Detect which cell encompasses the target text, then output its (x, y) center coordinate. 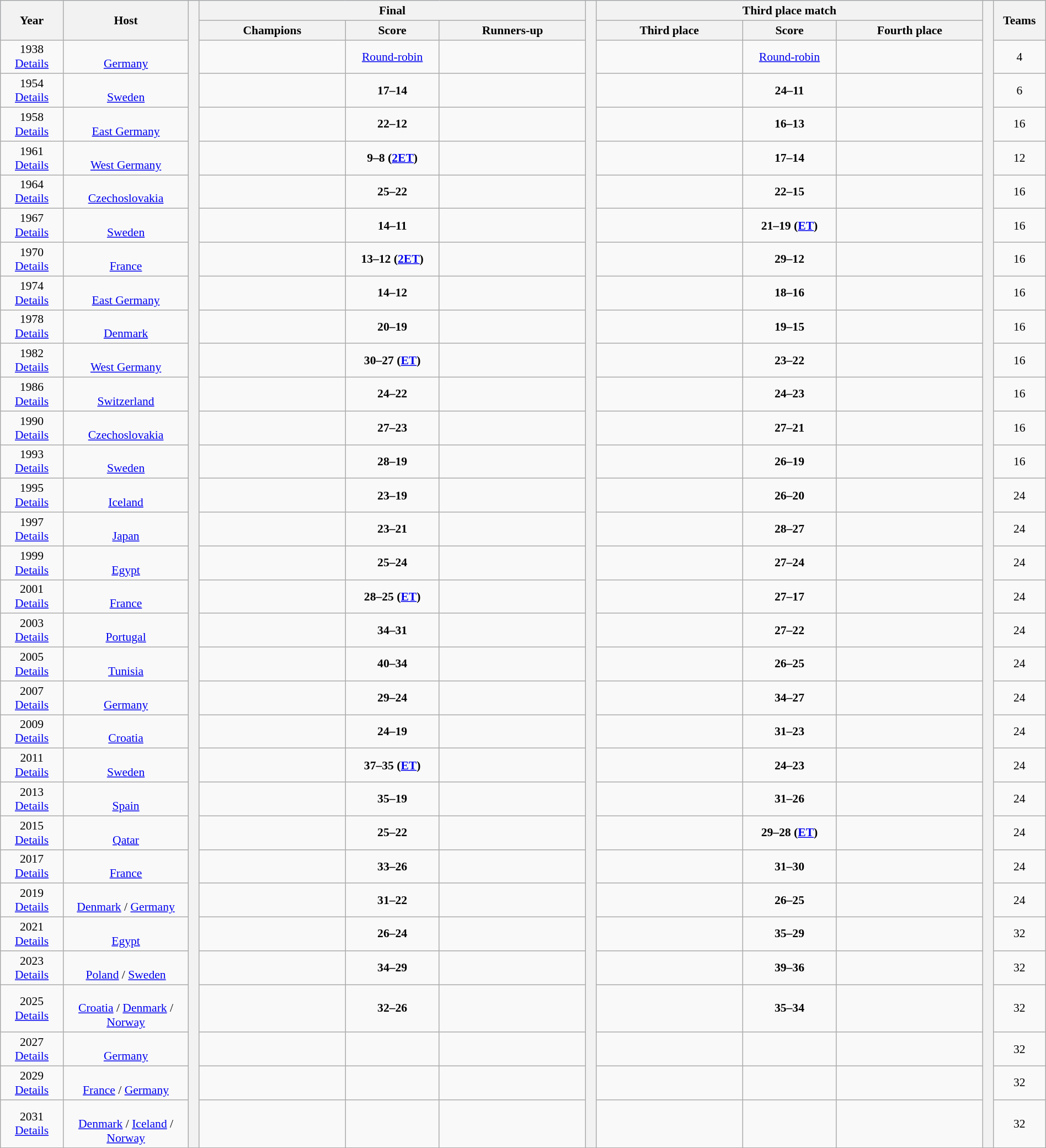
1974Details (32, 293)
1961Details (32, 158)
23–19 (392, 496)
26–24 (392, 934)
Year (32, 20)
2023Details (32, 968)
34–27 (789, 698)
29–12 (789, 259)
2001Details (32, 596)
28–25 (ET) (392, 596)
16–13 (789, 125)
2003Details (32, 630)
2013Details (32, 799)
28–27 (789, 529)
21–19 (ET) (789, 225)
France / Germany (126, 1083)
33–26 (392, 867)
2007Details (32, 698)
Croatia (126, 732)
35–29 (789, 934)
2017Details (32, 867)
1978Details (32, 327)
31–22 (392, 901)
34–31 (392, 630)
1990Details (32, 428)
2027Details (32, 1050)
1954Details (32, 91)
35–19 (392, 799)
9–8 (2ET) (392, 158)
31–30 (789, 867)
Runners-up (512, 30)
27–24 (789, 563)
Denmark / Germany (126, 901)
2025Details (32, 1009)
37–35 (ET) (392, 765)
1958Details (32, 125)
27–23 (392, 428)
12 (1020, 158)
2031Details (32, 1124)
26–19 (789, 461)
1993Details (32, 461)
1986Details (32, 394)
27–22 (789, 630)
19–15 (789, 327)
1999Details (32, 563)
34–29 (392, 968)
35–34 (789, 1009)
2015Details (32, 832)
24–19 (392, 732)
Host (126, 20)
2005Details (32, 665)
Third place (670, 30)
Spain (126, 799)
20–19 (392, 327)
Final (393, 10)
Teams (1020, 20)
18–16 (789, 293)
29–28 (ET) (789, 832)
1964Details (32, 192)
25–24 (392, 563)
27–17 (789, 596)
27–21 (789, 428)
Denmark (126, 327)
1995Details (32, 496)
Japan (126, 529)
1982Details (32, 361)
26–20 (789, 496)
Denmark / Iceland / Norway (126, 1124)
14–11 (392, 225)
4 (1020, 56)
39–36 (789, 968)
2011Details (32, 765)
6 (1020, 91)
22–15 (789, 192)
2029Details (32, 1083)
Champions (273, 30)
40–34 (392, 665)
30–27 (ET) (392, 361)
1997Details (32, 529)
23–22 (789, 361)
Qatar (126, 832)
Croatia / Denmark / Norway (126, 1009)
1967Details (32, 225)
28–19 (392, 461)
31–26 (789, 799)
29–24 (392, 698)
13–12 (2ET) (392, 259)
23–21 (392, 529)
2009Details (32, 732)
2019Details (32, 901)
24–22 (392, 394)
32–26 (392, 1009)
31–23 (789, 732)
22–12 (392, 125)
24–11 (789, 91)
14–12 (392, 293)
2021Details (32, 934)
1970Details (32, 259)
Portugal (126, 630)
Fourth place (909, 30)
Poland / Sweden (126, 968)
Third place match (790, 10)
1938Details (32, 56)
Iceland (126, 496)
Tunisia (126, 665)
Switzerland (126, 394)
